Locate the cell with the specified text and output its [x, y] center coordinate. 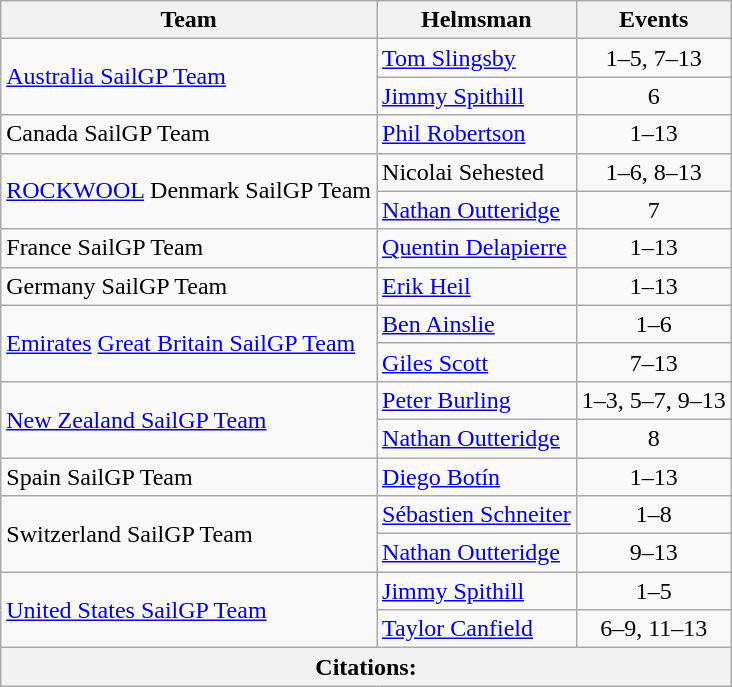
Team [189, 20]
Phil Robertson [477, 134]
7 [654, 210]
1–3, 5–7, 9–13 [654, 400]
Ben Ainslie [477, 324]
Events [654, 20]
Tom Slingsby [477, 58]
Canada SailGP Team [189, 134]
Erik Heil [477, 286]
6–9, 11–13 [654, 629]
Sébastien Schneiter [477, 515]
Spain SailGP Team [189, 477]
1–6 [654, 324]
1–6, 8–13 [654, 172]
France SailGP Team [189, 248]
9–13 [654, 553]
1–5 [654, 591]
7–13 [654, 362]
Germany SailGP Team [189, 286]
1–8 [654, 515]
Peter Burling [477, 400]
ROCKWOOL Denmark SailGP Team [189, 191]
New Zealand SailGP Team [189, 419]
United States SailGP Team [189, 610]
Quentin Delapierre [477, 248]
6 [654, 96]
Helmsman [477, 20]
8 [654, 438]
Australia SailGP Team [189, 77]
Emirates Great Britain SailGP Team [189, 343]
Nicolai Sehested [477, 172]
Diego Botín [477, 477]
Taylor Canfield [477, 629]
Citations: [366, 667]
Giles Scott [477, 362]
1–5, 7–13 [654, 58]
Switzerland SailGP Team [189, 534]
